Extract the (x, y) coordinate from the center of the cell holding the provided text.  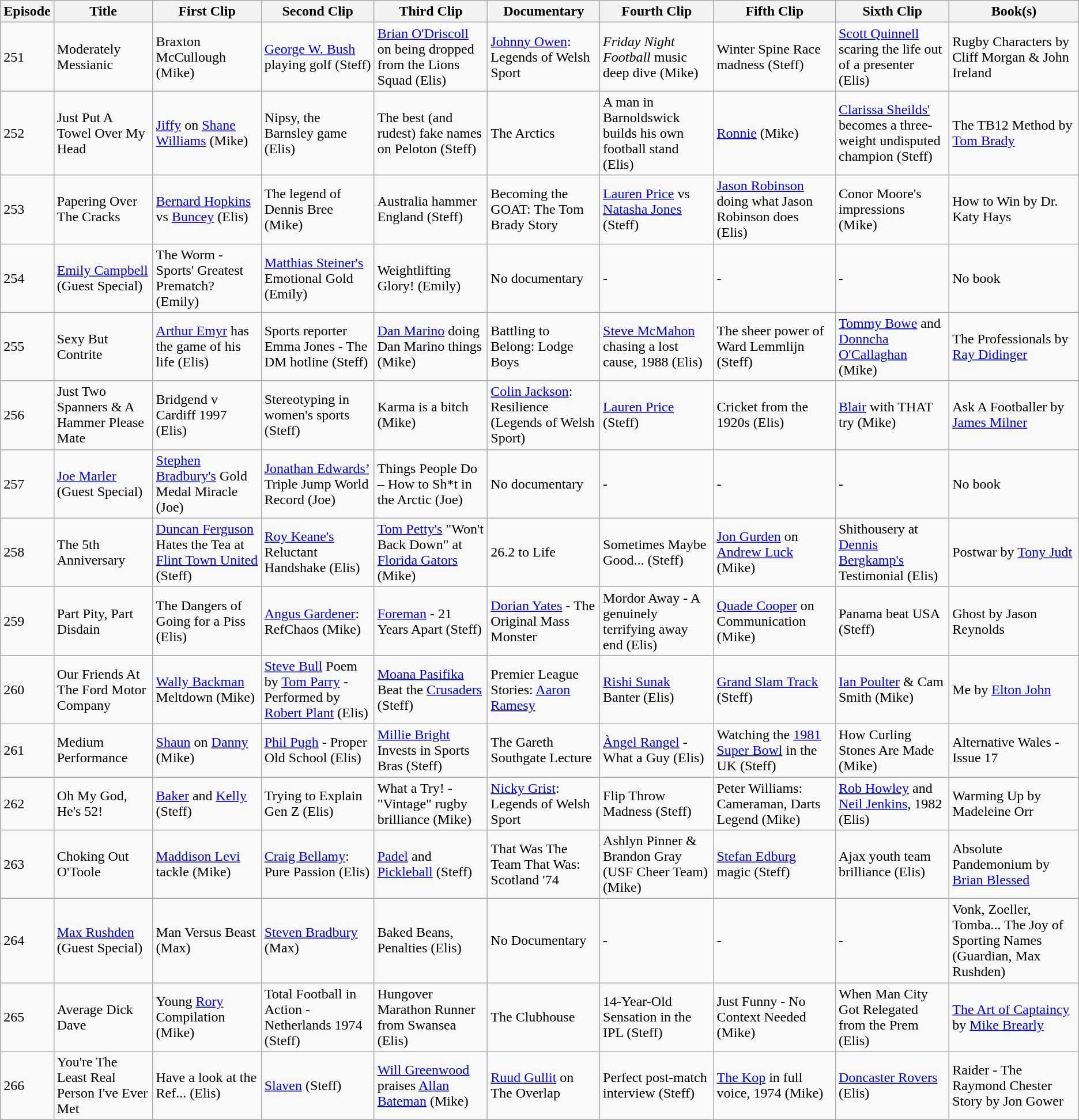
Nipsy, the Barnsley game (Elis) (318, 133)
The Dangers of Going for a Piss (Elis) (207, 621)
Sixth Clip (892, 12)
How to Win by Dr. Katy Hays (1014, 210)
Have a look at the Ref... (Elis) (207, 1085)
Sports reporter Emma Jones - The DM hotline (Steff) (318, 347)
265 (27, 1017)
Rob Howley and Neil Jenkins, 1982 (Elis) (892, 803)
258 (27, 552)
Max Rushden (Guest Special) (103, 941)
Stereotyping in women's sports (Steff) (318, 415)
Millie Bright Invests in Sports Bras (Steff) (431, 750)
When Man City Got Relegated from the Prem (Elis) (892, 1017)
Fifth Clip (775, 12)
Lauren Price vs Natasha Jones (Steff) (657, 210)
You're The Least Real Person I've Ever Met (103, 1085)
That Was The Team That Was: Scotland '74 (544, 864)
Postwar by Tony Judt (1014, 552)
Australia hammer England (Steff) (431, 210)
Baker and Kelly (Steff) (207, 803)
The Gareth Southgate Lecture (544, 750)
Battling to Belong: Lodge Boys (544, 347)
Medium Performance (103, 750)
Steve Bull Poem by Tom Parry - Performed by Robert Plant (Elis) (318, 689)
Baked Beans, Penalties (Elis) (431, 941)
Wally Backman Meltdown (Mike) (207, 689)
Cricket from the 1920s (Elis) (775, 415)
Ronnie (Mike) (775, 133)
Shaun on Danny (Mike) (207, 750)
Slaven (Steff) (318, 1085)
Things People Do – How to Sh*t in the Arctic (Joe) (431, 484)
Jason Robinson doing what Jason Robinson does (Elis) (775, 210)
Trying to Explain Gen Z (Elis) (318, 803)
Watching the 1981 Super Bowl in the UK (Steff) (775, 750)
Angus Gardener: RefChaos (Mike) (318, 621)
The Kop in full voice, 1974 (Mike) (775, 1085)
Tommy Bowe and Donncha O'Callaghan (Mike) (892, 347)
Jonathan Edwards’ Triple Jump World Record (Joe) (318, 484)
Second Clip (318, 12)
Joe Marler (Guest Special) (103, 484)
Lauren Price (Steff) (657, 415)
Friday Night Football music deep dive (Mike) (657, 56)
George W. Bush playing golf (Steff) (318, 56)
253 (27, 210)
No Documentary (544, 941)
Doncaster Rovers (Elis) (892, 1085)
Title (103, 12)
Sexy But Contrite (103, 347)
Ruud Gullit on The Overlap (544, 1085)
Clarissa Sheilds' becomes a three-weight undisputed champion (Steff) (892, 133)
Colin Jackson: Resilience (Legends of Welsh Sport) (544, 415)
Documentary (544, 12)
Part Pity, Part Disdain (103, 621)
Padel and Pickleball (Steff) (431, 864)
Grand Slam Track (Steff) (775, 689)
Àngel Rangel - What a Guy (Elis) (657, 750)
The TB12 Method by Tom Brady (1014, 133)
Just Put A Towel Over My Head (103, 133)
Fourth Clip (657, 12)
The Clubhouse (544, 1017)
Alternative Wales - Issue 17 (1014, 750)
Rugby Characters by Cliff Morgan & John Ireland (1014, 56)
264 (27, 941)
Will Greenwood praises Allan Bateman (Mike) (431, 1085)
263 (27, 864)
Dan Marino doing Dan Marino things (Mike) (431, 347)
Panama beat USA (Steff) (892, 621)
How Curling Stones Are Made (Mike) (892, 750)
Braxton McCullough (Mike) (207, 56)
251 (27, 56)
A man in Barnoldswick builds his own football stand (Elis) (657, 133)
Ashlyn Pinner & Brandon Gray (USF Cheer Team) (Mike) (657, 864)
Episode (27, 12)
Papering Over The Cracks (103, 210)
The Worm - Sports' Greatest Prematch? (Emily) (207, 278)
Oh My God, He's 52! (103, 803)
Ian Poulter & Cam Smith (Mike) (892, 689)
First Clip (207, 12)
Average Dick Dave (103, 1017)
260 (27, 689)
Foreman - 21 Years Apart (Steff) (431, 621)
Ghost by Jason Reynolds (1014, 621)
Emily Campbell (Guest Special) (103, 278)
Steven Bradbury (Max) (318, 941)
Hungover Marathon Runner from Swansea (Elis) (431, 1017)
Stefan Edburg magic (Steff) (775, 864)
266 (27, 1085)
Rishi Sunak Banter (Elis) (657, 689)
Man Versus Beast (Max) (207, 941)
Stephen Bradbury's Gold Medal Miracle (Joe) (207, 484)
Sometimes Maybe Good... (Steff) (657, 552)
Roy Keane's Reluctant Handshake (Elis) (318, 552)
257 (27, 484)
Third Clip (431, 12)
Brian O'Driscoll on being dropped from the Lions Squad (Elis) (431, 56)
14-Year-Old Sensation in the IPL (Steff) (657, 1017)
Conor Moore's impressions (Mike) (892, 210)
The sheer power of Ward Lemmlijn (Steff) (775, 347)
Peter Williams: Cameraman, Darts Legend (Mike) (775, 803)
Maddison Levi tackle (Mike) (207, 864)
The Arctics (544, 133)
Me by Elton John (1014, 689)
Quade Cooper on Communication (Mike) (775, 621)
Young Rory Compilation (Mike) (207, 1017)
Just Two Spanners & A Hammer Please Mate (103, 415)
Jiffy on Shane Williams (Mike) (207, 133)
Vonk, Zoeller, Tomba... The Joy of Sporting Names (Guardian, Max Rushden) (1014, 941)
26.2 to Life (544, 552)
Becoming the GOAT: The Tom Brady Story (544, 210)
Bernard Hopkins vs Buncey (Elis) (207, 210)
Premier League Stories: Aaron Ramesy (544, 689)
Mordor Away - A genuinely terrifying away end (Elis) (657, 621)
252 (27, 133)
Our Friends At The Ford Motor Company (103, 689)
Craig Bellamy: Pure Passion (Elis) (318, 864)
Flip Throw Madness (Steff) (657, 803)
Johnny Owen: Legends of Welsh Sport (544, 56)
Absolute Pandemonium by Brian Blessed (1014, 864)
Dorian Yates - The Original Mass Monster (544, 621)
261 (27, 750)
Weightlifting Glory! (Emily) (431, 278)
Karma is a bitch (Mike) (431, 415)
The best (and rudest) fake names on Peloton (Steff) (431, 133)
259 (27, 621)
Total Football in Action - Netherlands 1974 (Steff) (318, 1017)
Raider - The Raymond Chester Story by Jon Gower (1014, 1085)
Scott Quinnell scaring the life out of a presenter (Elis) (892, 56)
Jon Gurden on Andrew Luck (Mike) (775, 552)
Nicky Grist: Legends of Welsh Sport (544, 803)
Moderately Messianic (103, 56)
Ask A Footballer by James Milner (1014, 415)
The legend of Dennis Bree (Mike) (318, 210)
Just Funny - No Context Needed (Mike) (775, 1017)
Duncan Ferguson Hates the Tea at Flint Town United (Steff) (207, 552)
Shithousery at Dennis Bergkamp's Testimonial (Elis) (892, 552)
The Art of Captaincy by Mike Brearly (1014, 1017)
262 (27, 803)
Ajax youth team brilliance (Elis) (892, 864)
What a Try! - "Vintage" rugby brilliance (Mike) (431, 803)
Warming Up by Madeleine Orr (1014, 803)
The Professionals by Ray Didinger (1014, 347)
Tom Petty's "Won't Back Down" at Florida Gators (Mike) (431, 552)
Winter Spine Race madness (Steff) (775, 56)
255 (27, 347)
Moana Pasifika Beat the Crusaders (Steff) (431, 689)
Book(s) (1014, 12)
The 5th Anniversary (103, 552)
Arthur Emyr has the game of his life (Elis) (207, 347)
Blair with THAT try (Mike) (892, 415)
Choking Out O'Toole (103, 864)
Bridgend v Cardiff 1997 (Elis) (207, 415)
Phil Pugh - Proper Old School (Elis) (318, 750)
Perfect post-match interview (Steff) (657, 1085)
256 (27, 415)
Matthias Steiner's Emotional Gold (Emily) (318, 278)
254 (27, 278)
Steve McMahon chasing a lost cause, 1988 (Elis) (657, 347)
